Extract the [X, Y] coordinate from the center of the cell holding the provided text.  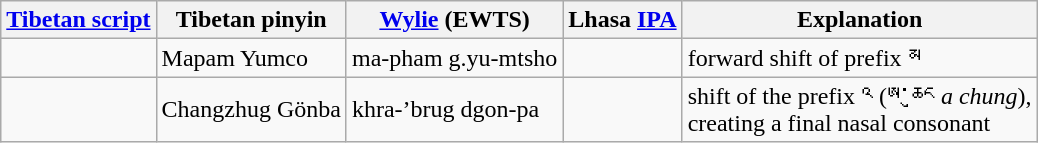
shift of the prefix འ (ཨ་ཆུང a chung), creating a final nasal consonant [860, 110]
Explanation [860, 20]
khra-’brug dgon-pa [454, 110]
ma-pham g.yu-mtsho [454, 58]
Tibetan script [78, 20]
forward shift of prefix མ [860, 58]
Lhasa IPA [622, 20]
Wylie (EWTS) [454, 20]
Changzhug Gönba [251, 110]
Mapam Yumco [251, 58]
Tibetan pinyin [251, 20]
